Identify which cell holds the provided text, then report its [x, y] central coordinate. 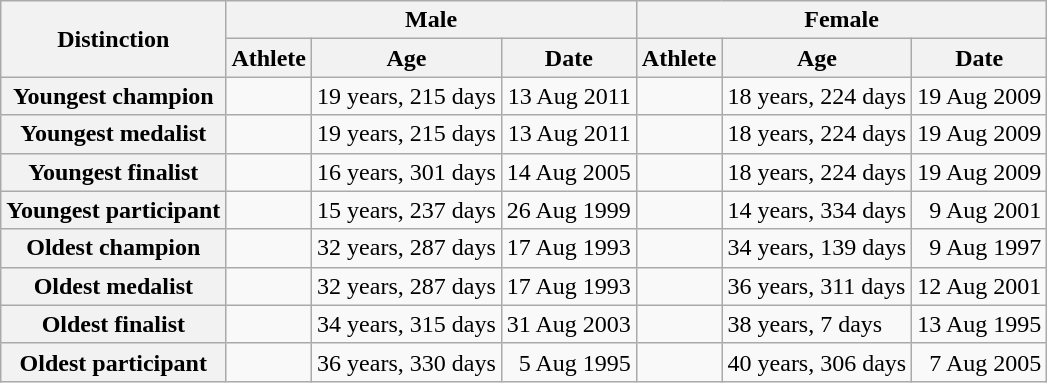
Male [431, 20]
Youngest finalist [114, 172]
34 years, 139 days [817, 248]
Oldest finalist [114, 324]
5 Aug 1995 [568, 362]
13 Aug 1995 [980, 324]
16 years, 301 days [407, 172]
12 Aug 2001 [980, 286]
15 years, 237 days [407, 210]
38 years, 7 days [817, 324]
31 Aug 2003 [568, 324]
7 Aug 2005 [980, 362]
36 years, 311 days [817, 286]
Oldest champion [114, 248]
40 years, 306 days [817, 362]
Female [841, 20]
14 Aug 2005 [568, 172]
34 years, 315 days [407, 324]
Oldest medalist [114, 286]
Oldest participant [114, 362]
Distinction [114, 39]
9 Aug 1997 [980, 248]
Youngest champion [114, 96]
Youngest medalist [114, 134]
26 Aug 1999 [568, 210]
9 Aug 2001 [980, 210]
36 years, 330 days [407, 362]
Youngest participant [114, 210]
14 years, 334 days [817, 210]
